Identify which cell holds the provided text, then report its (X, Y) central coordinate. 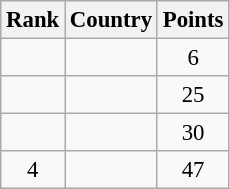
6 (192, 58)
Points (192, 20)
25 (192, 95)
4 (33, 170)
Rank (33, 20)
30 (192, 133)
Country (112, 20)
47 (192, 170)
